Return the (x, y) coordinate for the center point of the cell that contains the specified text.  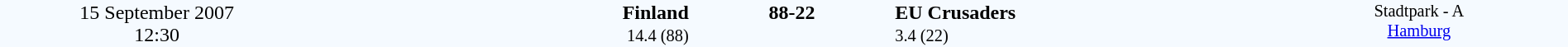
88-22 (791, 12)
3.4 (22) (1082, 36)
Stadtpark - A Hamburg (1419, 23)
15 September 200712:30 (157, 23)
Finland (501, 12)
EU Crusaders (1082, 12)
14.4 (88) (501, 36)
